Return the (x, y) coordinate for the center point of the cell that contains the specified text.  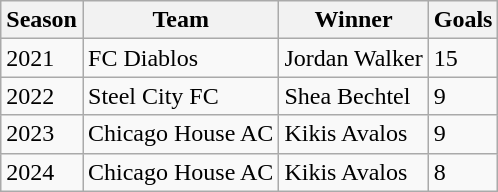
15 (463, 58)
Winner (354, 20)
2022 (42, 96)
Jordan Walker (354, 58)
2023 (42, 134)
2024 (42, 172)
Season (42, 20)
8 (463, 172)
FC Diablos (180, 58)
Goals (463, 20)
Team (180, 20)
2021 (42, 58)
Steel City FC (180, 96)
Shea Bechtel (354, 96)
